Search for the cell housing the specified text and yield its [x, y] center coordinate. 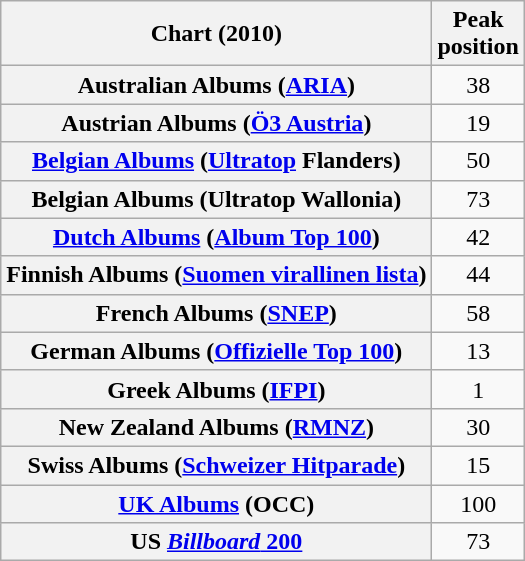
UK Albums (OCC) [216, 503]
Australian Albums (ARIA) [216, 85]
42 [478, 237]
US Billboard 200 [216, 542]
100 [478, 503]
Belgian Albums (Ultratop Wallonia) [216, 199]
Chart (2010) [216, 34]
Belgian Albums (Ultratop Flanders) [216, 161]
Finnish Albums (Suomen virallinen lista) [216, 275]
1 [478, 389]
50 [478, 161]
58 [478, 313]
13 [478, 351]
German Albums (Offizielle Top 100) [216, 351]
38 [478, 85]
19 [478, 123]
French Albums (SNEP) [216, 313]
44 [478, 275]
New Zealand Albums (RMNZ) [216, 427]
Dutch Albums (Album Top 100) [216, 237]
Greek Albums (IFPI) [216, 389]
Austrian Albums (Ö3 Austria) [216, 123]
Peakposition [478, 34]
30 [478, 427]
Swiss Albums (Schweizer Hitparade) [216, 465]
15 [478, 465]
